Identify which cell holds the provided text, then report its [X, Y] central coordinate. 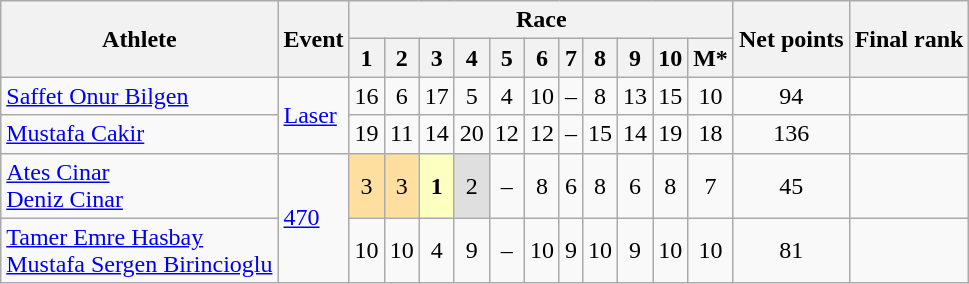
Net points [791, 39]
Event [314, 39]
M* [711, 58]
20 [472, 134]
11 [402, 134]
Final rank [909, 39]
13 [636, 96]
94 [791, 96]
Athlete [140, 39]
17 [436, 96]
18 [711, 134]
Saffet Onur Bilgen [140, 96]
Ates CinarDeniz Cinar [140, 186]
45 [791, 186]
Laser [314, 115]
136 [791, 134]
Tamer Emre HasbayMustafa Sergen Birincioglu [140, 250]
Race [541, 20]
Mustafa Cakir [140, 134]
81 [791, 250]
16 [366, 96]
470 [314, 218]
